Provide the [x, y] coordinate of the cell's center where the given text is located.  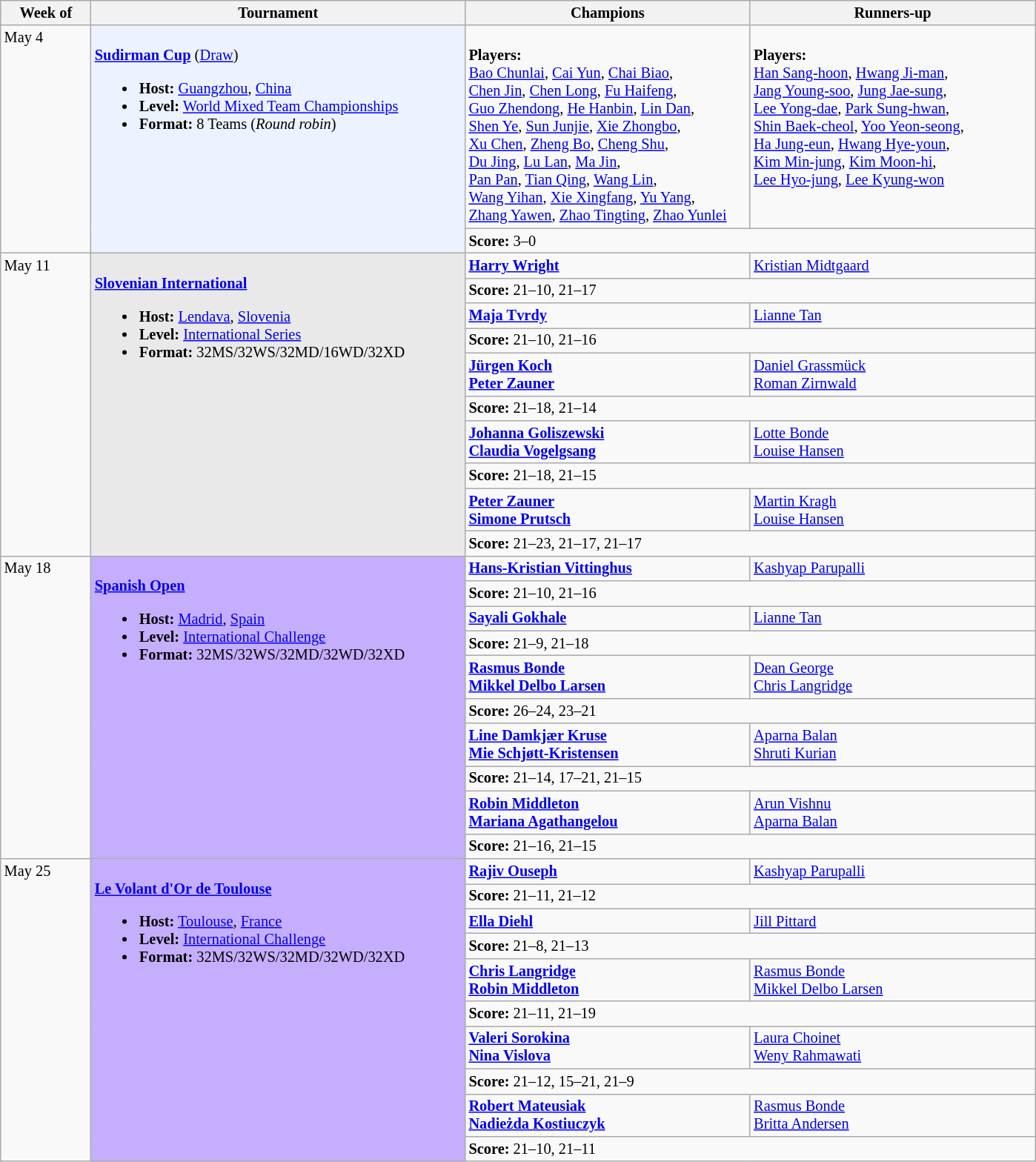
Score: 21–10, 21–17 [750, 290]
May 4 [46, 139]
Robin Middleton Mariana Agathangelou [608, 812]
Score: 21–18, 21–14 [750, 408]
Martin Kragh Louise Hansen [892, 510]
Score: 21–14, 17–21, 21–15 [750, 778]
Valeri Sorokina Nina Vislova [608, 1047]
Jill Pittard [892, 921]
Sayali Gokhale [608, 618]
Arun Vishnu Aparna Balan [892, 812]
Line Damkjær Kruse Mie Schjøtt-Kristensen [608, 745]
May 11 [46, 405]
Ella Diehl [608, 921]
Slovenian InternationalHost: Lendava, SloveniaLevel: International SeriesFormat: 32MS/32WS/32MD/16WD/32XD [279, 405]
Tournament [279, 13]
Hans-Kristian Vittinghus [608, 568]
Le Volant d'Or de ToulouseHost: Toulouse, FranceLevel: International ChallengeFormat: 32MS/32WS/32MD/32WD/32XD [279, 1009]
Peter Zauner Simone Prutsch [608, 510]
Score: 3–0 [750, 241]
Score: 21–8, 21–13 [750, 946]
Harry Wright [608, 265]
Runners-up [892, 13]
Score: 21–23, 21–17, 21–17 [750, 543]
Score: 26–24, 23–21 [750, 711]
Sudirman Cup (Draw)Host: Guangzhou, ChinaLevel: World Mixed Team ChampionshipsFormat: 8 Teams (Round robin) [279, 139]
Daniel Grassmück Roman Zirnwald [892, 374]
Dean George Chris Langridge [892, 677]
Score: 21–10, 21–11 [750, 1149]
Week of [46, 13]
Score: 21–9, 21–18 [750, 643]
Jürgen Koch Peter Zauner [608, 374]
Johanna Goliszewski Claudia Vogelgsang [608, 442]
Score: 21–11, 21–19 [750, 1014]
Score: 21–18, 21–15 [750, 476]
Aparna Balan Shruti Kurian [892, 745]
Score: 21–11, 21–12 [750, 896]
May 25 [46, 1009]
Spanish OpenHost: Madrid, SpainLevel: International ChallengeFormat: 32MS/32WS/32MD/32WD/32XD [279, 707]
Laura Choinet Weny Rahmawati [892, 1047]
Lotte Bonde Louise Hansen [892, 442]
Maja Tvrdy [608, 316]
Robert Mateusiak Nadieżda Kostiuczyk [608, 1115]
May 18 [46, 707]
Champions [608, 13]
Rajiv Ouseph [608, 871]
Score: 21–12, 15–21, 21–9 [750, 1081]
Rasmus Bonde Britta Andersen [892, 1115]
Kristian Midtgaard [892, 265]
Chris Langridge Robin Middleton [608, 980]
Score: 21–16, 21–15 [750, 846]
